Provide the [x, y] coordinate of the cell's center where the given text is located.  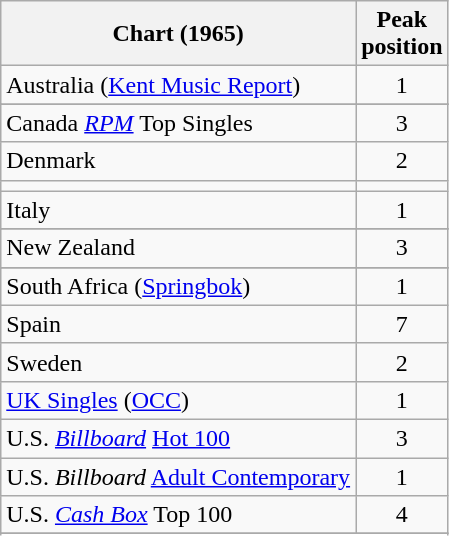
U.S. Cash Box Top 100 [178, 515]
Sweden [178, 362]
U.S. Billboard Adult Contemporary [178, 477]
UK Singles (OCC) [178, 400]
4 [402, 515]
Spain [178, 324]
Australia (Kent Music Report) [178, 85]
Chart (1965) [178, 34]
Peakposition [402, 34]
Italy [178, 210]
Denmark [178, 161]
7 [402, 324]
Canada RPM Top Singles [178, 123]
U.S. Billboard Hot 100 [178, 438]
South Africa (Springbok) [178, 286]
New Zealand [178, 248]
